From the cell containing the given text, extract its center point as [x, y] coordinate. 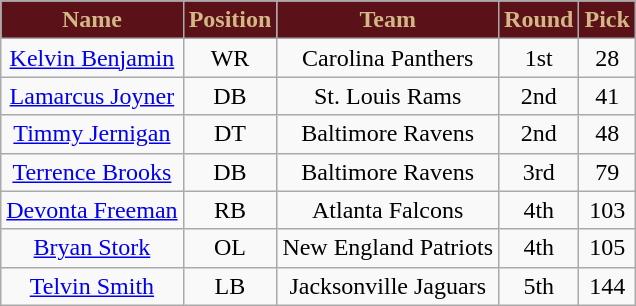
St. Louis Rams [388, 96]
28 [607, 58]
WR [230, 58]
Timmy Jernigan [92, 134]
Team [388, 20]
New England Patriots [388, 248]
Carolina Panthers [388, 58]
1st [539, 58]
Round [539, 20]
Name [92, 20]
144 [607, 286]
Jacksonville Jaguars [388, 286]
105 [607, 248]
DT [230, 134]
Position [230, 20]
Pick [607, 20]
48 [607, 134]
79 [607, 172]
RB [230, 210]
LB [230, 286]
5th [539, 286]
Bryan Stork [92, 248]
3rd [539, 172]
Terrence Brooks [92, 172]
Kelvin Benjamin [92, 58]
Lamarcus Joyner [92, 96]
Devonta Freeman [92, 210]
103 [607, 210]
41 [607, 96]
Atlanta Falcons [388, 210]
OL [230, 248]
Telvin Smith [92, 286]
